Provide the (X, Y) coordinate of the cell's center where the given text is located.  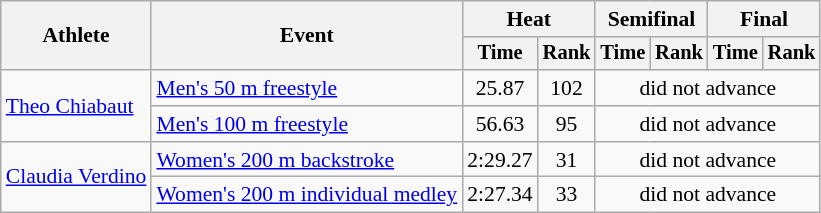
25.87 (500, 88)
2:27.34 (500, 195)
56.63 (500, 124)
Women's 200 m backstroke (306, 160)
Event (306, 36)
2:29.27 (500, 160)
Men's 50 m freestyle (306, 88)
Men's 100 m freestyle (306, 124)
102 (567, 88)
31 (567, 160)
Athlete (76, 36)
Women's 200 m individual medley (306, 195)
33 (567, 195)
Claudia Verdino (76, 178)
95 (567, 124)
Heat (528, 19)
Theo Chiabaut (76, 106)
Semifinal (651, 19)
Final (764, 19)
